Pinpoint the cell where the given text exists, returning its [x, y] midpoint coordinate. 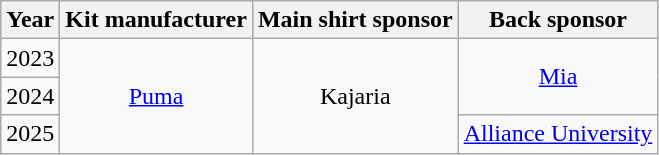
Puma [156, 96]
Kit manufacturer [156, 20]
Mia [558, 77]
2024 [30, 96]
Alliance University [558, 134]
Back sponsor [558, 20]
Main shirt sponsor [355, 20]
Kajaria [355, 96]
Year [30, 20]
2025 [30, 134]
2023 [30, 58]
